From the cell containing the given text, extract its center point as [x, y] coordinate. 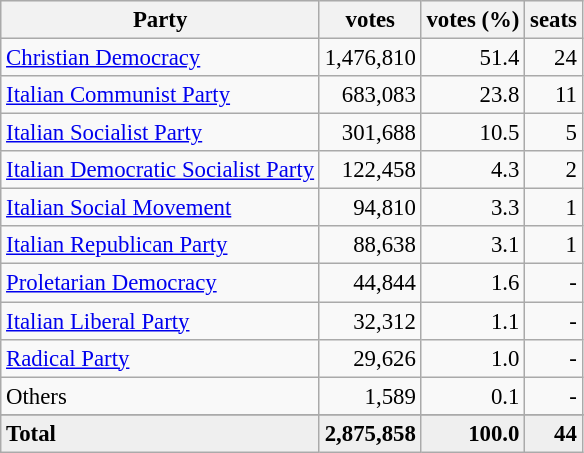
24 [554, 58]
2,875,858 [370, 433]
4.3 [473, 170]
44 [554, 433]
1.1 [473, 321]
5 [554, 133]
Others [160, 396]
32,312 [370, 321]
3.3 [473, 208]
Italian Republican Party [160, 245]
301,688 [370, 133]
1,476,810 [370, 58]
Italian Democratic Socialist Party [160, 170]
Italian Liberal Party [160, 321]
94,810 [370, 208]
2 [554, 170]
11 [554, 95]
Italian Communist Party [160, 95]
23.8 [473, 95]
Proletarian Democracy [160, 283]
683,083 [370, 95]
51.4 [473, 58]
Italian Socialist Party [160, 133]
100.0 [473, 433]
Total [160, 433]
Christian Democracy [160, 58]
88,638 [370, 245]
3.1 [473, 245]
1.6 [473, 283]
Italian Social Movement [160, 208]
Party [160, 20]
29,626 [370, 358]
votes [370, 20]
0.1 [473, 396]
votes (%) [473, 20]
122,458 [370, 170]
1.0 [473, 358]
Radical Party [160, 358]
10.5 [473, 133]
44,844 [370, 283]
seats [554, 20]
1,589 [370, 396]
